Return (X, Y) of the center of cell containing provided text 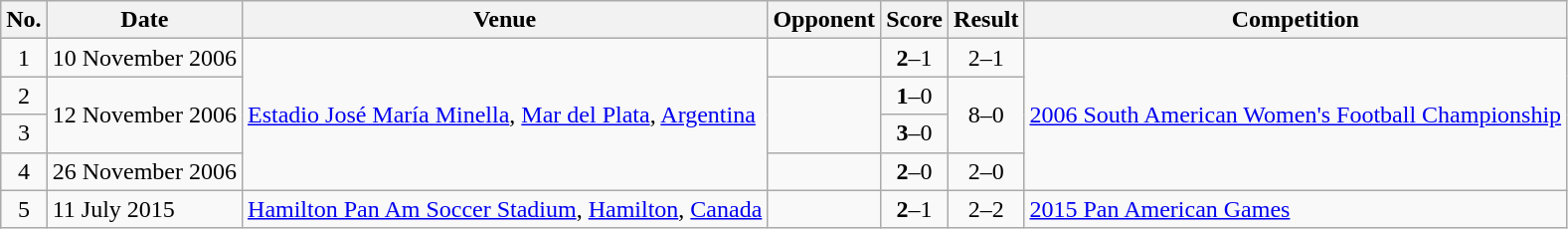
2–2 (986, 209)
4 (24, 171)
1–0 (915, 96)
Estadio José María Minella, Mar del Plata, Argentina (505, 114)
1 (24, 58)
2015 Pan American Games (1296, 209)
Hamilton Pan Am Soccer Stadium, Hamilton, Canada (505, 209)
Venue (505, 20)
26 November 2006 (144, 171)
2 (24, 96)
Opponent (824, 20)
Result (986, 20)
3 (24, 133)
Date (144, 20)
3–0 (915, 133)
8–0 (986, 114)
12 November 2006 (144, 114)
No. (24, 20)
2006 South American Women's Football Championship (1296, 114)
Score (915, 20)
10 November 2006 (144, 58)
5 (24, 209)
Competition (1296, 20)
11 July 2015 (144, 209)
